Identify which cell holds the provided text, then report its (X, Y) central coordinate. 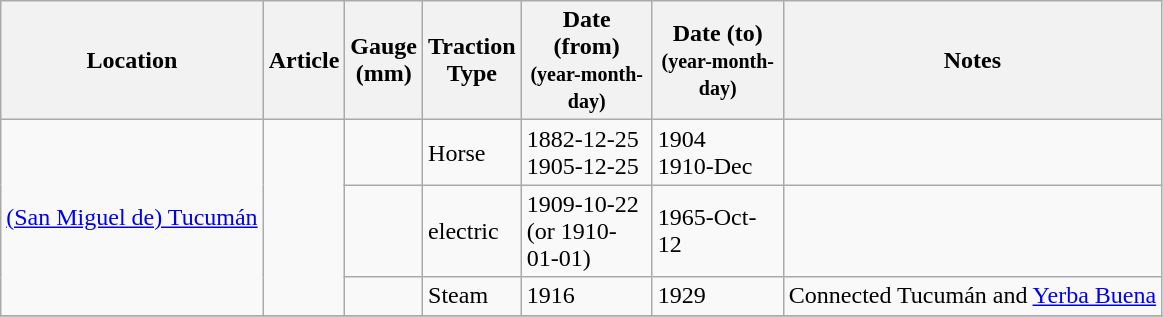
Connected Tucumán and Yerba Buena (972, 296)
1916 (586, 296)
Article (304, 60)
Gauge (mm) (384, 60)
Horse (472, 152)
electric (472, 231)
Steam (472, 296)
Date (from)(year-month-day) (586, 60)
(San Miguel de) Tucumán (132, 218)
19041910-Dec (718, 152)
1909-10-22 (or 1910-01-01) (586, 231)
1929 (718, 296)
TractionType (472, 60)
Notes (972, 60)
1882-12-251905-12-25 (586, 152)
Location (132, 60)
Date (to)(year-month-day) (718, 60)
1965-Oct-12 (718, 231)
